Determine the [x, y] coordinate at the center of the cell enclosing the given text.  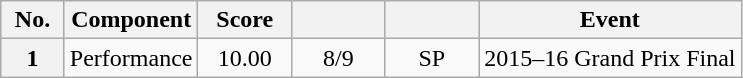
Component [131, 20]
Performance [131, 58]
Score [245, 20]
Event [610, 20]
1 [33, 58]
SP [432, 58]
2015–16 Grand Prix Final [610, 58]
8/9 [339, 58]
10.00 [245, 58]
No. [33, 20]
